Identify which cell holds the provided text, then report its [X, Y] central coordinate. 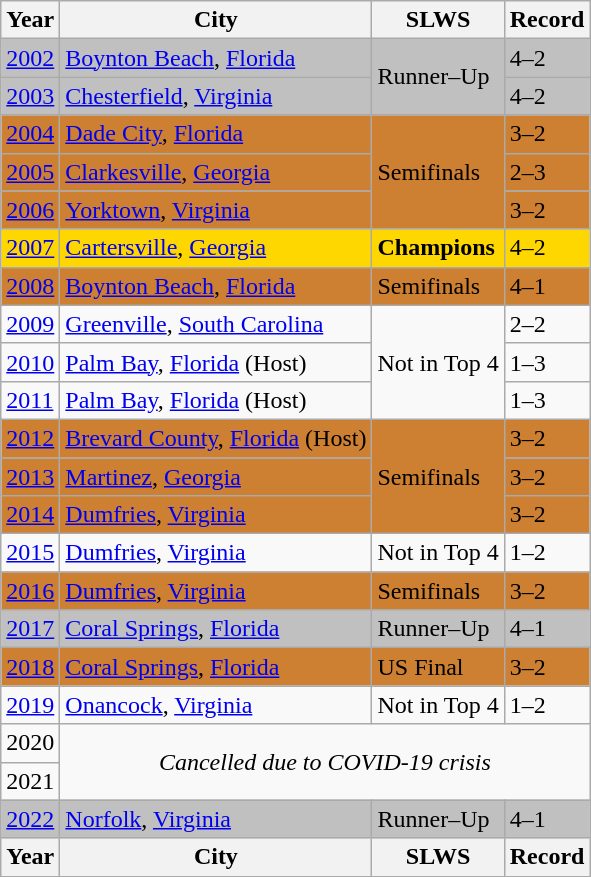
2022 [30, 819]
2014 [30, 515]
2007 [30, 248]
2011 [30, 400]
Martinez, Georgia [216, 477]
2008 [30, 286]
Yorktown, Virginia [216, 210]
Dade City, Florida [216, 134]
Chesterfield, Virginia [216, 96]
2016 [30, 591]
US Final [438, 667]
2002 [30, 58]
2003 [30, 96]
2013 [30, 477]
2006 [30, 210]
2009 [30, 324]
2017 [30, 629]
2–3 [547, 172]
Champions [438, 248]
Greenville, South Carolina [216, 324]
2021 [30, 781]
2012 [30, 438]
Norfolk, Virginia [216, 819]
2018 [30, 667]
2019 [30, 705]
2020 [30, 743]
2005 [30, 172]
2004 [30, 134]
Cartersville, Georgia [216, 248]
2010 [30, 362]
2–2 [547, 324]
2015 [30, 553]
Clarkesville, Georgia [216, 172]
Brevard County, Florida (Host) [216, 438]
Onancock, Virginia [216, 705]
Cancelled due to COVID-19 crisis [325, 762]
